Identify which cell holds the provided text, then report its (X, Y) central coordinate. 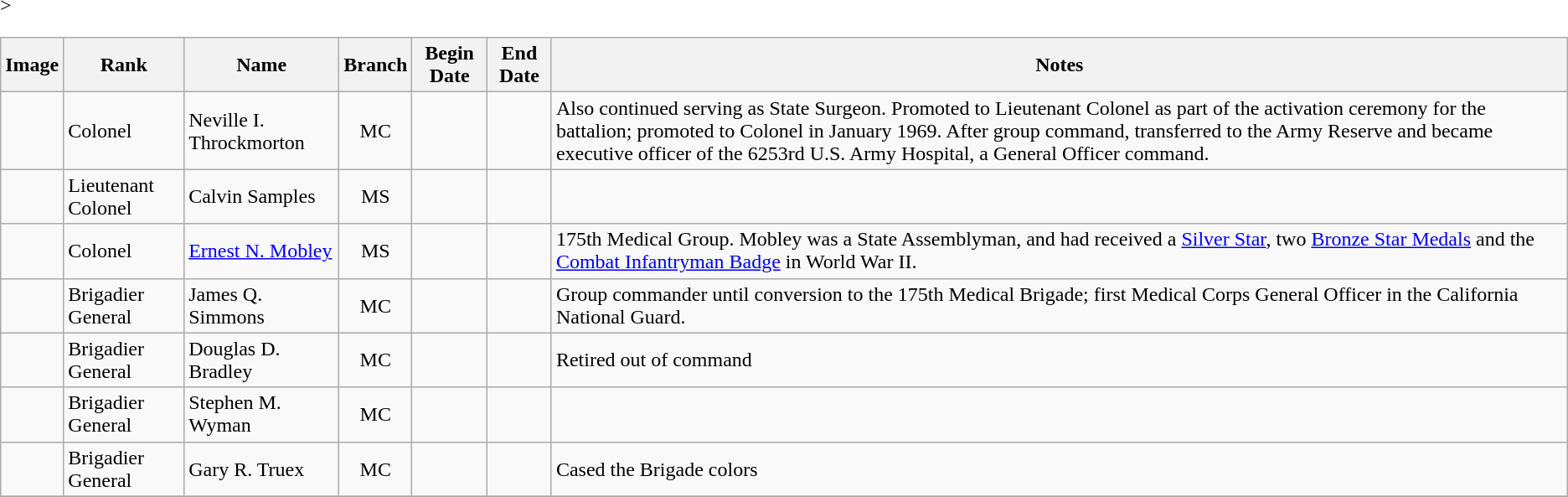
End Date (519, 65)
James Q. Simmons (261, 305)
Notes (1059, 65)
Name (261, 65)
Lieutenant Colonel (124, 196)
Douglas D. Bradley (261, 360)
Image (32, 65)
Gary R. Truex (261, 469)
Retired out of command (1059, 360)
Branch (375, 65)
Cased the Brigade colors (1059, 469)
Neville I. Throckmorton (261, 131)
Ernest N. Mobley (261, 251)
Calvin Samples (261, 196)
Begin Date (450, 65)
Rank (124, 65)
Group commander until conversion to the 175th Medical Brigade; first Medical Corps General Officer in the California National Guard. (1059, 305)
Stephen M. Wyman (261, 414)
